Extract the (x, y) coordinate from the center of the cell holding the provided text.  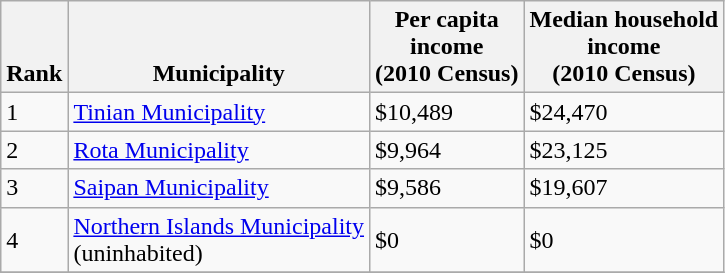
$19,607 (624, 188)
4 (34, 240)
Per capita income (2010 Census) (447, 47)
$23,125 (624, 150)
Rank (34, 47)
Saipan Municipality (219, 188)
$9,964 (447, 150)
$9,586 (447, 188)
Municipality (219, 47)
Rota Municipality (219, 150)
$10,489 (447, 112)
Tinian Municipality (219, 112)
2 (34, 150)
$24,470 (624, 112)
3 (34, 188)
Northern Islands Municipality (uninhabited) (219, 240)
Median household income (2010 Census) (624, 47)
1 (34, 112)
